Return the [X, Y] coordinate for the center point of the cell that contains the specified text.  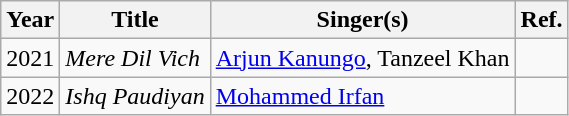
Ref. [542, 20]
Title [135, 20]
2021 [30, 58]
Mere Dil Vich [135, 58]
2022 [30, 96]
Arjun Kanungo, Tanzeel Khan [362, 58]
Singer(s) [362, 20]
Year [30, 20]
Ishq Paudiyan [135, 96]
Mohammed Irfan [362, 96]
